Search for the cell housing the specified text and yield its (x, y) center coordinate. 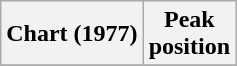
Chart (1977) (72, 34)
Peakposition (189, 34)
